Detect which cell encompasses the target text, then output its (X, Y) center coordinate. 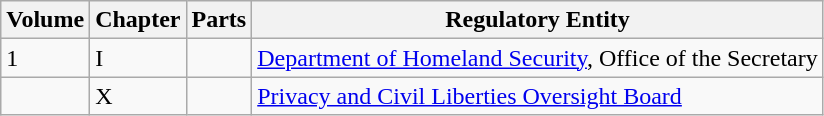
Parts (219, 20)
I (138, 58)
Department of Homeland Security, Office of the Secretary (538, 58)
Chapter (138, 20)
1 (46, 58)
X (138, 96)
Volume (46, 20)
Regulatory Entity (538, 20)
Privacy and Civil Liberties Oversight Board (538, 96)
